Determine the [X, Y] coordinate at the center of the cell enclosing the given text.  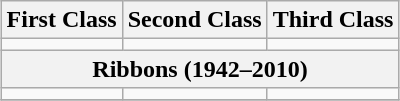
Second Class [194, 20]
First Class [62, 20]
Ribbons (1942–2010) [200, 69]
Third Class [333, 20]
